Output the [x, y] coordinate of the center of the cell containing the given text.  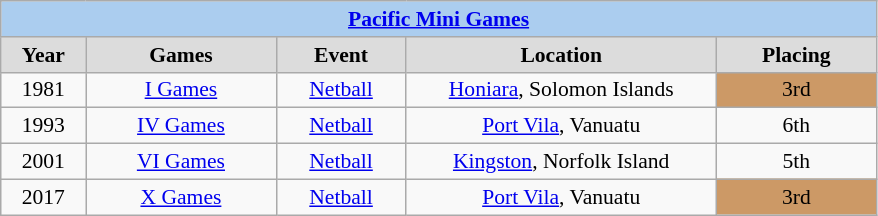
6th [796, 126]
IV Games [181, 126]
Location [561, 55]
X Games [181, 197]
Year [44, 55]
Event [341, 55]
I Games [181, 90]
Kingston, Norfolk Island [561, 162]
Honiara, Solomon Islands [561, 90]
Placing [796, 55]
2017 [44, 197]
Games [181, 55]
1981 [44, 90]
2001 [44, 162]
5th [796, 162]
1993 [44, 126]
VI Games [181, 162]
Pacific Mini Games [439, 19]
